For the text-containing cell, return its midpoint in [X, Y] coordinate format. 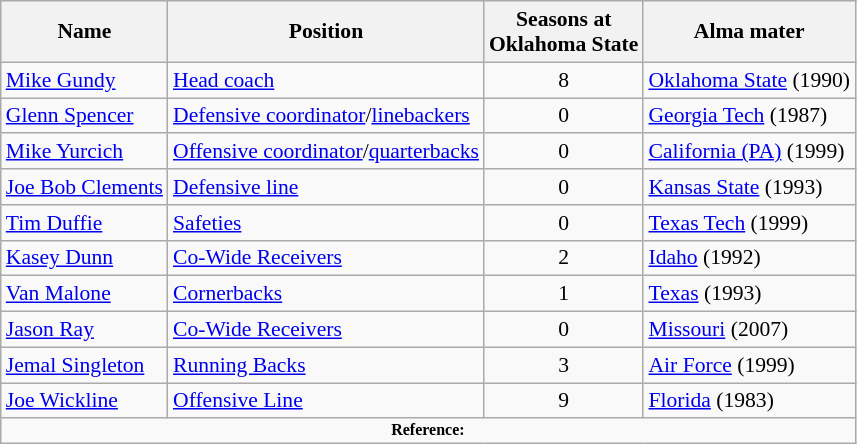
Joe Wickline [84, 401]
Mike Yurcich [84, 152]
Jason Ray [84, 330]
Offensive Line [326, 401]
Cornerbacks [326, 294]
Mike Gundy [84, 80]
Van Malone [84, 294]
Tim Duffie [84, 223]
2 [564, 258]
Reference: [428, 431]
Missouri (2007) [749, 330]
8 [564, 80]
1 [564, 294]
Running Backs [326, 365]
California (PA) (1999) [749, 152]
3 [564, 365]
Head coach [326, 80]
Defensive line [326, 187]
Idaho (1992) [749, 258]
Position [326, 32]
Air Force (1999) [749, 365]
9 [564, 401]
Safeties [326, 223]
Joe Bob Clements [84, 187]
Texas (1993) [749, 294]
Alma mater [749, 32]
Kansas State (1993) [749, 187]
Offensive coordinator/quarterbacks [326, 152]
Oklahoma State (1990) [749, 80]
Georgia Tech (1987) [749, 116]
Seasons atOklahoma State [564, 32]
Kasey Dunn [84, 258]
Texas Tech (1999) [749, 223]
Defensive coordinator/linebackers [326, 116]
Name [84, 32]
Florida (1983) [749, 401]
Jemal Singleton [84, 365]
Glenn Spencer [84, 116]
